Return [x, y] of the center of cell containing provided text 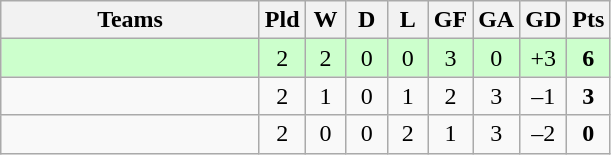
W [326, 20]
D [366, 20]
Pts [588, 20]
–2 [544, 134]
6 [588, 58]
GD [544, 20]
–1 [544, 96]
L [408, 20]
+3 [544, 58]
Teams [130, 20]
GA [496, 20]
GF [450, 20]
Pld [282, 20]
